Identify which cell holds the provided text, then report its (X, Y) central coordinate. 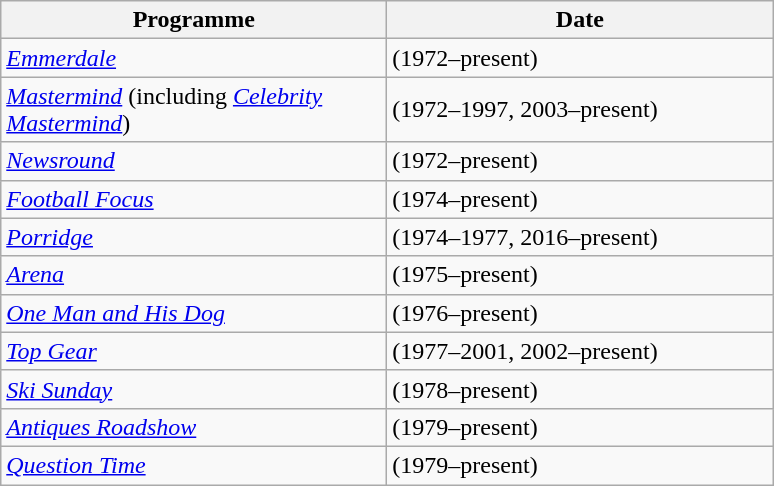
Newsround (194, 161)
Porridge (194, 237)
(1978–present) (580, 389)
Programme (194, 20)
Ski Sunday (194, 389)
(1974–present) (580, 199)
Arena (194, 275)
(1976–present) (580, 313)
One Man and His Dog (194, 313)
Football Focus (194, 199)
Mastermind (including Celebrity Mastermind) (194, 110)
(1975–present) (580, 275)
Date (580, 20)
Emmerdale (194, 58)
(1972–1997, 2003–present) (580, 110)
(1977–2001, 2002–present) (580, 351)
Antiques Roadshow (194, 427)
Question Time (194, 465)
(1974–1977, 2016–present) (580, 237)
Top Gear (194, 351)
